Provide the (x, y) coordinate of the cell's center where the given text is located.  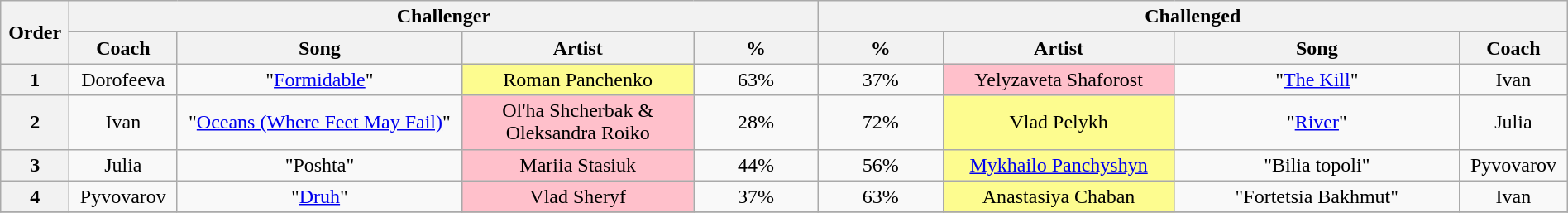
"Formidable" (319, 80)
"River" (1317, 123)
28% (756, 123)
Dorofeeva (124, 80)
Challenger (444, 17)
Anastasiya Chaban (1059, 196)
Ol'ha Shcherbak & Oleksandra Roiko (578, 123)
Vlad Sheryf (578, 196)
"Poshta" (319, 165)
72% (880, 123)
Challenged (1193, 17)
Roman Panchenko (578, 80)
Mykhailo Panchyshyn (1059, 165)
Yelyzaveta Shaforost (1059, 80)
"Fortetsia Bakhmut" (1317, 196)
44% (756, 165)
56% (880, 165)
"Oceans (Where Feet May Fail)" (319, 123)
"Bilia topoli" (1317, 165)
4 (35, 196)
Mariia Stasiuk (578, 165)
Order (35, 32)
Vlad Pelykh (1059, 123)
"Druh" (319, 196)
"The Kill" (1317, 80)
3 (35, 165)
1 (35, 80)
2 (35, 123)
